Search for the cell housing the specified text and yield its [X, Y] center coordinate. 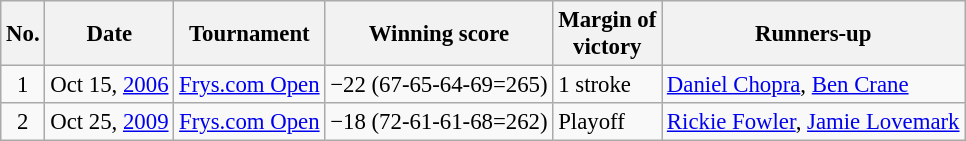
Runners-up [814, 34]
Daniel Chopra, Ben Crane [814, 85]
1 [23, 85]
Margin ofvictory [608, 34]
Winning score [439, 34]
Date [110, 34]
2 [23, 122]
No. [23, 34]
Tournament [250, 34]
Oct 25, 2009 [110, 122]
−18 (72-61-61-68=262) [439, 122]
1 stroke [608, 85]
Oct 15, 2006 [110, 85]
Rickie Fowler, Jamie Lovemark [814, 122]
Playoff [608, 122]
−22 (67-65-64-69=265) [439, 85]
